Scan for the cell matching the given text and deliver its [X, Y] coordinate at center. 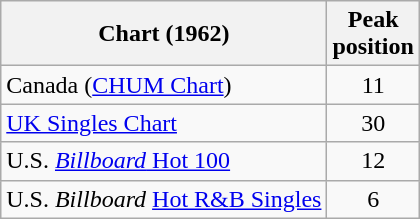
6 [373, 199]
U.S. Billboard Hot 100 [164, 161]
Peakposition [373, 34]
12 [373, 161]
30 [373, 123]
UK Singles Chart [164, 123]
11 [373, 85]
Canada (CHUM Chart) [164, 85]
U.S. Billboard Hot R&B Singles [164, 199]
Chart (1962) [164, 34]
